Return the (X, Y) coordinate for the center point of the cell that contains the specified text.  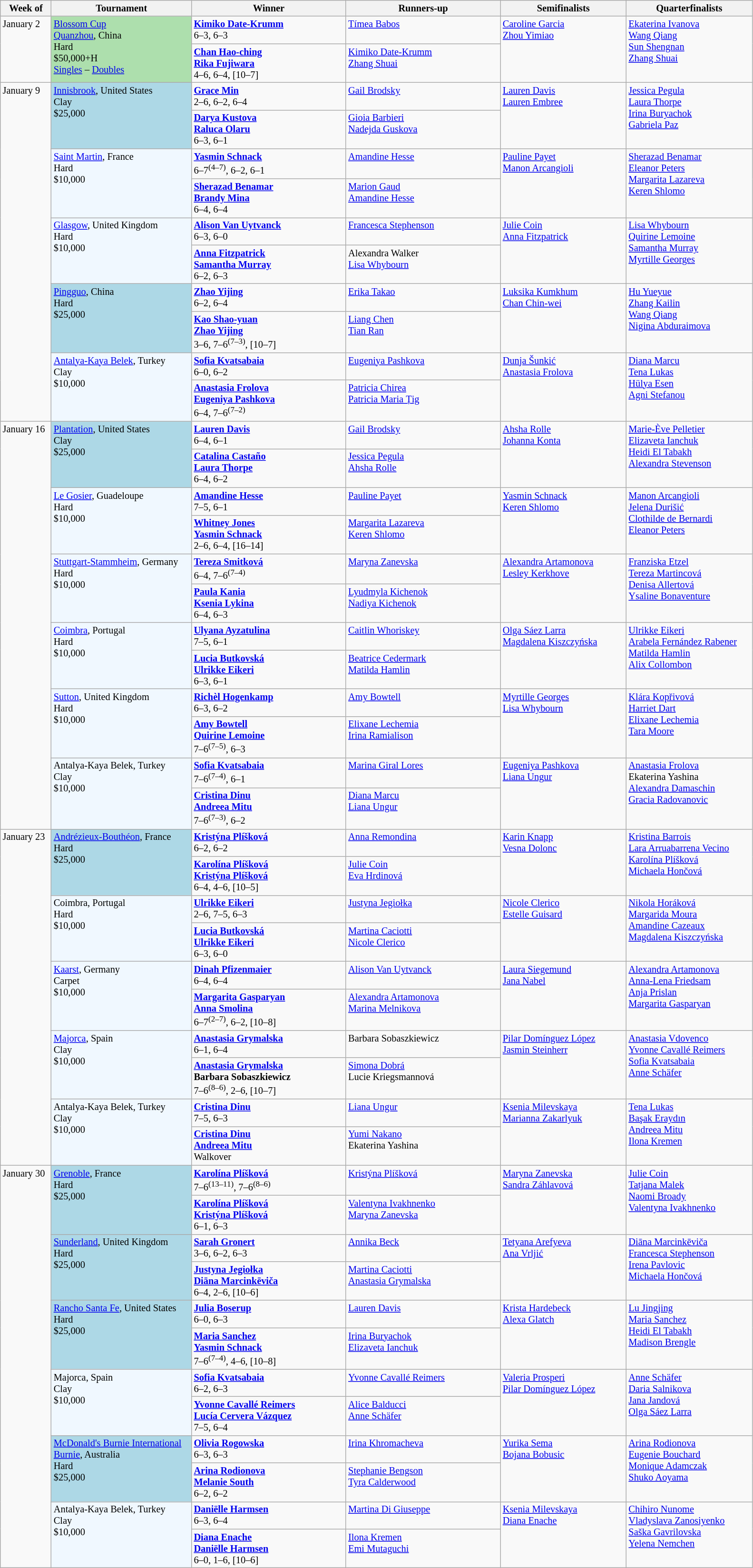
Sofia Kvatsabaia 6–0, 6–2 (269, 366)
Gioia Barbieri Nadejda Guskova (423, 129)
Innisbrook, United States Clay $25,000 (122, 115)
Catalina Castaño Laura Thorpe 6–4, 6–2 (269, 468)
Marion Gaud Amandine Hesse (423, 198)
Irina Buryachok Elizaveta Ianchuk (423, 1349)
Arina Rodionova Eugenie Bouchard Monique Adamczak Shuko Aoyama (690, 1469)
Myrtille Georges Lisa Whybourn (563, 723)
Caitlin Whoriskey (423, 636)
McDonald's Burnie International Burnie, Australia Hard $25,000 (122, 1469)
Sherazad Benamar Eleanor Peters Margarita Lazareva Keren Shlomo (690, 184)
Andrézieux-Bouthéon, France Hard $25,000 (122, 862)
Lauren Davis 6–4, 6–1 (269, 435)
Manon Arcangioli Jelena Durišić Clothilde de Bernardi Eleanor Peters (690, 520)
Tetyana Arefyeva Ana Vrljić (563, 1267)
Valentyna Ivakhnenko Maryna Zanevska (423, 1215)
Annika Beck (423, 1248)
Amy Bowtell (423, 702)
Justyna Jegiołka Diāna Marcinkēviča 6–4, 2–6, [10–6] (269, 1281)
Martina Di Giuseppe (423, 1515)
Cristina Dinu Andreea Mitu Walkover (269, 1146)
Alison Van Uytvanck (423, 975)
Justyna Jegiołka (423, 909)
Ksenia Milevskaya Marianna Zakarlyuk (563, 1132)
Kristýna Plíšková 6–2, 6–2 (269, 843)
Margarita Gasparyan Anna Smolina 6–7(2–7), 6–2, [10–8] (269, 1009)
Nicole Clerico Estelle Guisard (563, 928)
Olivia Rogowska 6–3, 6–3 (269, 1449)
Anastasia Frolova Eugeniya Pashkova 6–4, 7–6(7–2) (269, 400)
Amy Bowtell Quirine Lemoine 7–6(7–5), 6–3 (269, 737)
Yurika Sema Bojana Bobusic (563, 1469)
Tena Lukas Başak Eraydın Andreea Mitu Ilona Kremen (690, 1132)
Zhao Yijing 6–2, 6–4 (269, 298)
Ulrikke Eikeri 2–6, 7–5, 6–3 (269, 909)
Julie Coin Anna Fitzpatrick (563, 250)
Erika Takao (423, 298)
Elixane Lechemia Irina Ramialison (423, 737)
Anastasia Frolova Ekaterina Yashina Alexandra Damaschin Gracia Radovanovic (690, 793)
Grace Min 2–6, 6–2, 6–4 (269, 96)
Kimiko Date-Krumm Zhang Shuai (423, 63)
Anna Remondina (423, 843)
Patricia Chirea Patricia Maria Țig (423, 400)
Beatrice Cedermark Matilda Hamlin (423, 670)
Yasmin Schnack Keren Shlomo (563, 520)
Eugeniya Pashkova (423, 366)
Eugeniya Pashkova Liana Ungur (563, 793)
Karolína Plíšková Kristýna Plíšková 6–1, 6–3 (269, 1215)
Tímea Babos (423, 30)
Anastasia Grymalska Barbara Sobaszkiewicz 7–6(8–6), 2–6, [10–7] (269, 1079)
Maria Sanchez Yasmin Schnack 7–6(7–4), 4–6, [10–8] (269, 1349)
Ahsha Rolle Johanna Konta (563, 455)
Anastasia Grymalska 6–1, 6–4 (269, 1044)
Sutton, United Kingdom Hard $10,000 (122, 723)
Kimiko Date-Krumm 6–3, 6–3 (269, 30)
Julie Coin Tatjana Malek Naomi Broady Valentyna Ivakhnenko (690, 1199)
Irina Khromacheva (423, 1449)
Amandine Hesse (423, 164)
Liang Chen Tian Ran (423, 332)
Sunderland, United Kingdom Hard $25,000 (122, 1267)
Marina Giral Lores (423, 772)
Anna Fitzpatrick Samantha Murray 6–2, 6–3 (269, 264)
Ulrikke Eikeri Arabela Fernández Rabener Matilda Hamlin Alix Collombon (690, 655)
Alice Balducci Anne Schäfer (423, 1416)
Yvonne Cavallé Reimers (423, 1383)
Blossom Cup Quanzhou, China Hard $50,000+H Singles – Doubles (122, 49)
Diana Enache Daniëlle Harmsen 6–0, 1–6, [10–6] (269, 1549)
Simona Dobrá Lucie Kriegsmannová (423, 1079)
Chihiro Nunome Vladyslava Zanosiyenko Saška Gavrilovska Yelena Nemchen (690, 1534)
Barbara Sobaszkiewicz (423, 1044)
Caroline Garcia Zhou Yimiao (563, 49)
January 30 (26, 1366)
Alison Van Uytvanck 6–3, 6–0 (269, 231)
Winner (269, 8)
Kristýna Plíšková (423, 1180)
Olga Sáez Larra Magdalena Kiszczyńska (563, 655)
Alexandra Artamonova Anna-Lena Friedsam Anja Prislan Margarita Gasparyan (690, 996)
Jessica Pegula Ahsha Rolle (423, 468)
Pauline Payet Manon Arcangioli (563, 184)
Sherazad Benamar Brandy Mina 6–4, 6–4 (269, 198)
Julia Boserup 6–0, 6–3 (269, 1314)
Whitney Jones Yasmin Schnack 2–6, 6–4, [16–14] (269, 535)
Grenoble, France Hard $25,000 (122, 1199)
Dinah Pfizenmaier 6–4, 6–4 (269, 975)
Alexandra Walker Lisa Whybourn (423, 264)
Martina Caciotti Nicole Clerico (423, 942)
Glasgow, United Kingdom Hard $10,000 (122, 250)
Diāna Marcinkēviča Francesca Stephenson Irena Pavlovic Michaela Hončová (690, 1267)
Valeria Prosperi Pilar Domínguez López (563, 1402)
Tereza Smitková 6–4, 7–6(7–4) (269, 569)
Week of (26, 8)
January 16 (26, 625)
Amandine Hesse 7–5, 6–1 (269, 501)
Sofia Kvatsabaia 7–6(7–4), 6–1 (269, 772)
Daniëlle Harmsen 6–3, 6–4 (269, 1515)
Hu Yueyue Zhang Kailin Wang Qiang Nigina Abduraimova (690, 319)
January 23 (26, 997)
Anastasia Vdovenco Yvonne Cavallé Reimers Sofia Kvatsabaia Anne Schäfer (690, 1064)
Semifinalists (563, 8)
Rancho Santa Fe, United States Hard $25,000 (122, 1334)
Runners-up (423, 8)
Marie-Ève Pelletier Elizaveta Ianchuk Heidi El Tabakh Alexandra Stevenson (690, 455)
Diana Marcu Liana Ungur (423, 808)
Lauren Davis Lauren Embree (563, 115)
Krista Hardebeck Alexa Glatch (563, 1334)
Stuttgart-Stammheim, Germany Hard $10,000 (122, 588)
Franziska Etzel Tereza Martincová Denisa Allertová Ysaline Bonaventure (690, 588)
January 9 (26, 252)
Kaarst, Germany Carpet $10,000 (122, 996)
Yasmin Schnack 6–7(4–7), 6–2, 6–1 (269, 164)
Margarita Lazareva Keren Shlomo (423, 535)
Klára Kopřivová Harriet Dart Elixane Lechemia Tara Moore (690, 723)
Lauren Davis (423, 1314)
Alexandra Artamonova Marina Melnikova (423, 1009)
Darya Kustova Raluca Olaru 6–3, 6–1 (269, 129)
Luksika Kumkhum Chan Chin-wei (563, 319)
Sarah Gronert 3–6, 6–2, 6–3 (269, 1248)
Pingguo, China Hard $25,000 (122, 319)
Ilona Kremen Emi Mutaguchi (423, 1549)
Dunja Šunkić Anastasia Frolova (563, 387)
Quarterfinalists (690, 8)
Francesca Stephenson (423, 231)
Lucia Butkovská Ulrikke Eikeri 6–3, 6–0 (269, 942)
Liana Ungur (423, 1113)
Richèl Hogenkamp 6–3, 6–2 (269, 702)
Ulyana Ayzatulina 7–5, 6–1 (269, 636)
Lu Jingjing Maria Sanchez Heidi El Tabakh Madison Brengle (690, 1334)
Maryna Zanevska Sandra Záhlavová (563, 1199)
Anne Schäfer Daria Salnikova Jana Jandová Olga Sáez Larra (690, 1402)
Arina Rodionova Melanie South 6–2, 6–2 (269, 1482)
Pilar Domínguez López Jasmin Steinherr (563, 1064)
Karolína Plíšková Kristýna Plíšková 6–4, 4–6, [10–5] (269, 876)
Alexandra Artamonova Lesley Kerkhove (563, 588)
Le Gosier, Guadeloupe Hard $10,000 (122, 520)
Julie Coin Eva Hrdinová (423, 876)
January 2 (26, 49)
Ekaterina Ivanova Wang Qiang Sun Shengnan Zhang Shuai (690, 49)
Yumi Nakano Ekaterina Yashina (423, 1146)
Sofia Kvatsabaia 6–2, 6–3 (269, 1383)
Diana Marcu Tena Lukas Hülya Esen Agni Stefanou (690, 387)
Kao Shao-yuan Zhao Yijing 3–6, 7–6(7–3), [10–7] (269, 332)
Ksenia Milevskaya Diana Enache (563, 1534)
Lucia Butkovská Ulrikke Eikeri 6–3, 6–1 (269, 670)
Chan Hao-ching Rika Fujiwara 4–6, 6–4, [10–7] (269, 63)
Nikola Horáková Margarida Moura Amandine Cazeaux Magdalena Kiszczyńska (690, 928)
Cristina Dinu 7–5, 6–3 (269, 1113)
Jessica Pegula Laura Thorpe Irina Buryachok Gabriela Paz (690, 115)
Kristina Barrois Lara Arruabarrena Vecino Karolína Plíšková Michaela Hončová (690, 862)
Cristina Dinu Andreea Mitu 7–6(7–3), 6–2 (269, 808)
Lisa Whybourn Quirine Lemoine Samantha Murray Myrtille Georges (690, 250)
Yvonne Cavallé Reimers Lucía Cervera Vázquez 7–5, 6–4 (269, 1416)
Plantation, United States Clay $25,000 (122, 455)
Saint Martin, France Hard $10,000 (122, 184)
Stephanie Bengson Tyra Calderwood (423, 1482)
Laura Siegemund Jana Nabel (563, 996)
Karolína Plíšková 7–6(13–11), 7–6(8–6) (269, 1180)
Paula Kania Ksenia Lykina 6–4, 6–3 (269, 603)
Karin Knapp Vesna Dolonc (563, 862)
Pauline Payet (423, 501)
Maryna Zanevska (423, 569)
Tournament (122, 8)
Martina Caciotti Anastasia Grymalska (423, 1281)
Lyudmyla Kichenok Nadiya Kichenok (423, 603)
